For the text-containing cell, return its midpoint in [X, Y] coordinate format. 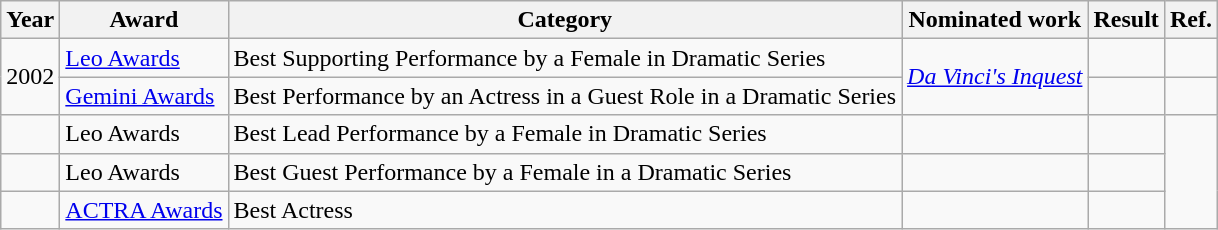
Result [1126, 20]
Category [565, 20]
Best Supporting Performance by a Female in Dramatic Series [565, 58]
Best Lead Performance by a Female in Dramatic Series [565, 134]
Best Actress [565, 210]
Year [30, 20]
ACTRA Awards [144, 210]
2002 [30, 77]
Ref. [1190, 20]
Da Vinci's Inquest [995, 77]
Nominated work [995, 20]
Best Guest Performance by a Female in a Dramatic Series [565, 172]
Gemini Awards [144, 96]
Best Performance by an Actress in a Guest Role in a Dramatic Series [565, 96]
Award [144, 20]
